Return (x, y) of the center of cell containing provided text 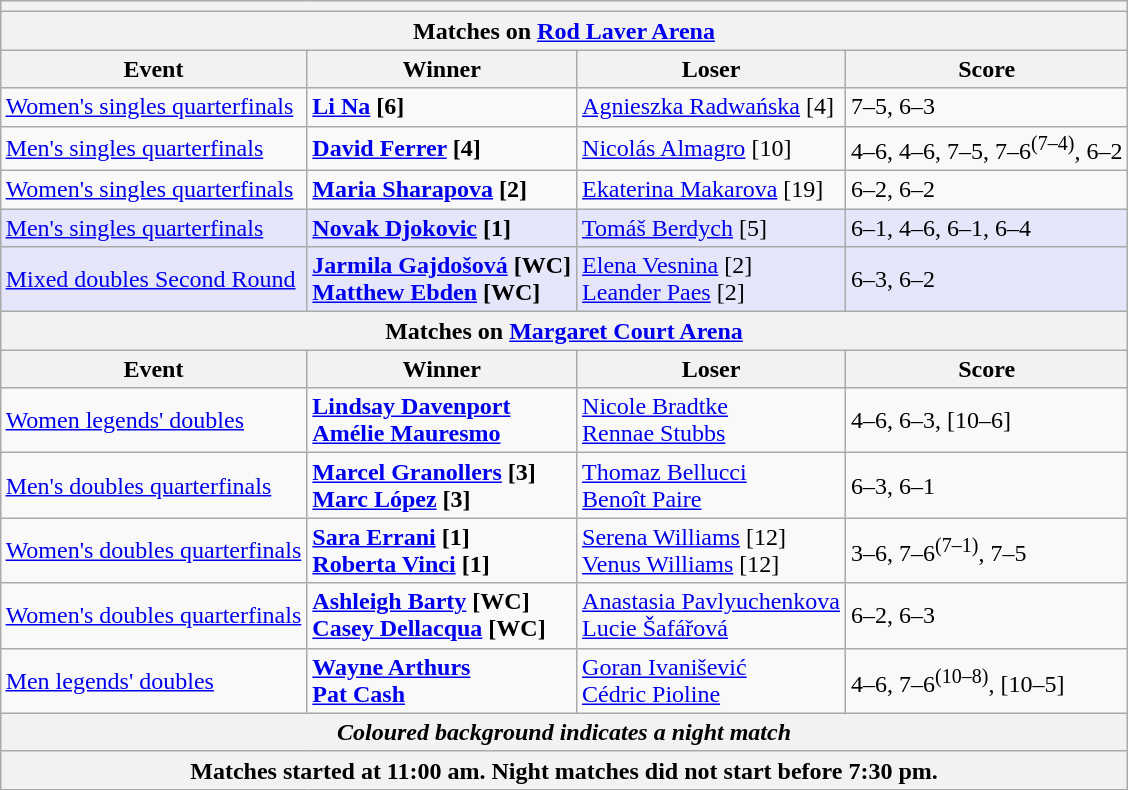
Sara Errani [1] Roberta Vinci [1] (442, 550)
Tomáš Berdych [5] (712, 228)
Thomaz Bellucci Benoît Paire (712, 486)
3–6, 7–6(7–1), 7–5 (987, 550)
Ekaterina Makarova [19] (712, 190)
Matches started at 11:00 am. Night matches did not start before 7:30 pm. (564, 770)
Li Na [6] (442, 107)
6–2, 6–2 (987, 190)
7–5, 6–3 (987, 107)
Goran Ivanišević Cédric Pioline (712, 680)
Matches on Rod Laver Arena (564, 31)
Marcel Granollers [3] Marc López [3] (442, 486)
Elena Vesnina [2] Leander Paes [2] (712, 280)
4–6, 6–3, [10–6] (987, 420)
Serena Williams [12] Venus Williams [12] (712, 550)
Matches on Margaret Court Arena (564, 331)
6–3, 6–2 (987, 280)
Coloured background indicates a night match (564, 732)
Women legends' doubles (154, 420)
Maria Sharapova [2] (442, 190)
Nicole Bradtke Rennae Stubbs (712, 420)
4–6, 4–6, 7–5, 7–6(7–4), 6–2 (987, 148)
6–1, 4–6, 6–1, 6–4 (987, 228)
6–3, 6–1 (987, 486)
David Ferrer [4] (442, 148)
Anastasia Pavlyuchenkova Lucie Šafářová (712, 616)
Nicolás Almagro [10] (712, 148)
Lindsay Davenport Amélie Mauresmo (442, 420)
Men legends' doubles (154, 680)
4–6, 7–6(10–8), [10–5] (987, 680)
Agnieszka Radwańska [4] (712, 107)
Novak Djokovic [1] (442, 228)
Wayne Arthurs Pat Cash (442, 680)
Mixed doubles Second Round (154, 280)
Jarmila Gajdošová [WC] Matthew Ebden [WC] (442, 280)
6–2, 6–3 (987, 616)
Men's doubles quarterfinals (154, 486)
Ashleigh Barty [WC] Casey Dellacqua [WC] (442, 616)
